Scan for the cell matching the given text and deliver its [X, Y] coordinate at center. 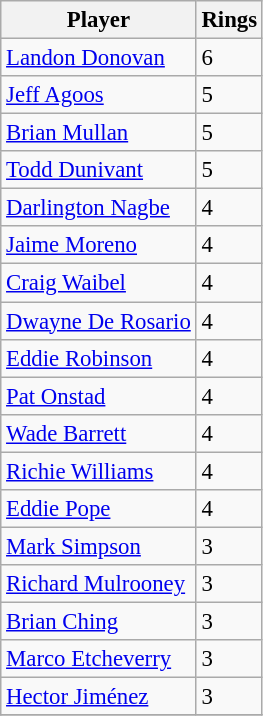
Jeff Agoos [98, 95]
Jaime Moreno [98, 245]
Landon Donovan [98, 58]
Brian Mullan [98, 133]
Dwayne De Rosario [98, 321]
Richard Mulrooney [98, 584]
Player [98, 20]
Marco Etcheverry [98, 659]
Wade Barrett [98, 433]
Hector Jiménez [98, 697]
Richie Williams [98, 471]
Eddie Robinson [98, 358]
Pat Onstad [98, 396]
Mark Simpson [98, 546]
Rings [229, 20]
Eddie Pope [98, 509]
Craig Waibel [98, 283]
6 [229, 58]
Brian Ching [98, 621]
Todd Dunivant [98, 170]
Darlington Nagbe [98, 208]
